Determine the [x, y] coordinate at the center of the cell enclosing the given text.  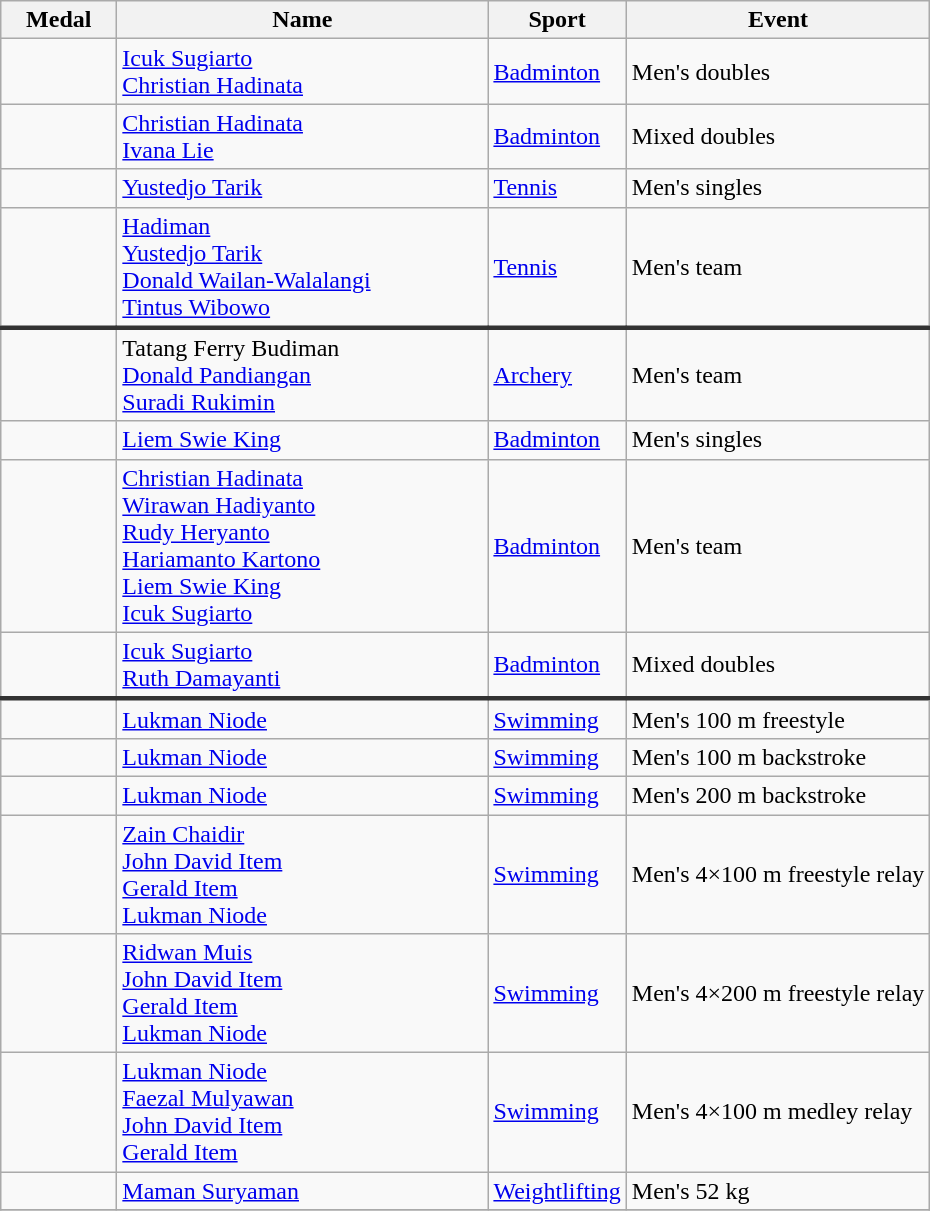
Archery [557, 375]
Event [778, 20]
Liem Swie King [302, 440]
Christian HadinataWirawan HadiyantoRudy HeryantoHariamanto KartonoLiem Swie KingIcuk Sugiarto [302, 546]
HadimanYustedjo TarikDonald Wailan-WalalangiTintus Wibowo [302, 268]
Icuk SugiartoRuth Damayanti [302, 666]
Icuk SugiartoChristian Hadinata [302, 72]
Sport [557, 20]
Men's doubles [778, 72]
Zain ChaidirJohn David ItemGerald ItemLukman Niode [302, 874]
Men's 4×200 m freestyle relay [778, 994]
Tatang Ferry BudimanDonald PandianganSuradi Rukimin [302, 375]
Medal [59, 20]
Yustedjo Tarik [302, 188]
Maman Suryaman [302, 1191]
Men's 200 m backstroke [778, 795]
Men's 52 kg [778, 1191]
Men's 4×100 m medley relay [778, 1112]
Name [302, 20]
Christian HadinataIvana Lie [302, 136]
Men's 4×100 m freestyle relay [778, 874]
Ridwan MuisJohn David ItemGerald ItemLukman Niode [302, 994]
Lukman NiodeFaezal MulyawanJohn David ItemGerald Item [302, 1112]
Men's 100 m backstroke [778, 757]
Weightlifting [557, 1191]
Men's 100 m freestyle [778, 719]
